Return (X, Y) of the center of cell containing provided text 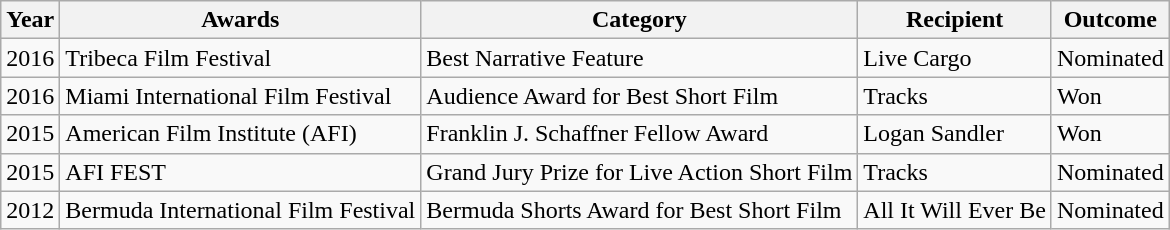
Grand Jury Prize for Live Action Short Film (640, 172)
Awards (240, 20)
Miami International Film Festival (240, 96)
AFI FEST (240, 172)
Audience Award for Best Short Film (640, 96)
Live Cargo (955, 58)
American Film Institute (AFI) (240, 134)
Recipient (955, 20)
All It Will Ever Be (955, 210)
Logan Sandler (955, 134)
Category (640, 20)
Best Narrative Feature (640, 58)
Outcome (1110, 20)
2012 (30, 210)
Bermuda International Film Festival (240, 210)
Franklin J. Schaffner Fellow Award (640, 134)
Tribeca Film Festival (240, 58)
Bermuda Shorts Award for Best Short Film (640, 210)
Year (30, 20)
